From the cell containing the given text, extract its center point as (X, Y) coordinate. 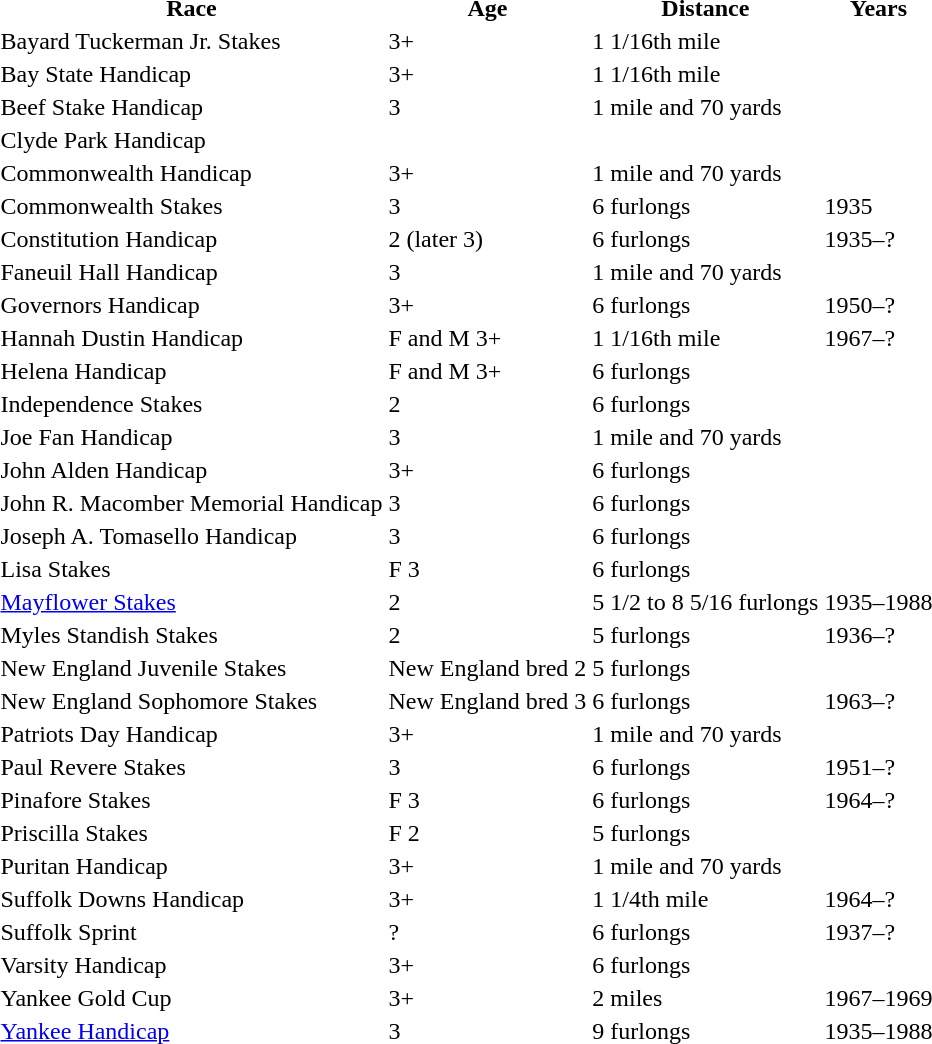
F 2 (488, 833)
? (488, 932)
New England bred 2 (488, 668)
2 miles (706, 998)
5 1/2 to 8 5/16 furlongs (706, 602)
New England bred 3 (488, 701)
1 1/4th mile (706, 899)
2 (later 3) (488, 239)
